Locate the cell with the specified text and output its [X, Y] center coordinate. 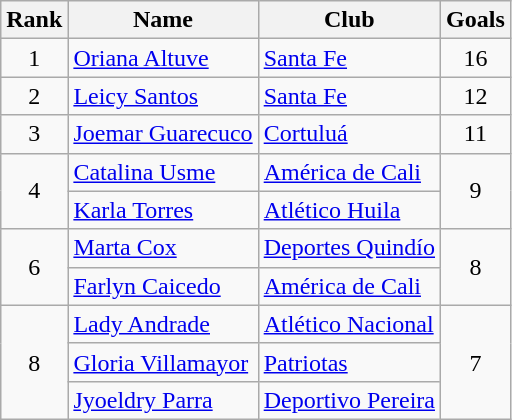
Gloria Villamayor [163, 362]
Catalina Usme [163, 172]
Deportivo Pereira [349, 400]
Atlético Nacional [349, 324]
Name [163, 20]
Atlético Huila [349, 210]
Marta Cox [163, 248]
9 [476, 191]
11 [476, 134]
1 [34, 58]
Lady Andrade [163, 324]
2 [34, 96]
Deportes Quindío [349, 248]
Farlyn Caicedo [163, 286]
6 [34, 267]
Oriana Altuve [163, 58]
12 [476, 96]
16 [476, 58]
3 [34, 134]
Joemar Guarecuco [163, 134]
Rank [34, 20]
7 [476, 362]
Leicy Santos [163, 96]
Club [349, 20]
4 [34, 191]
Cortuluá [349, 134]
Goals [476, 20]
Karla Torres [163, 210]
Jyoeldry Parra [163, 400]
Patriotas [349, 362]
